Output the (X, Y) coordinate of the center of the cell containing the given text.  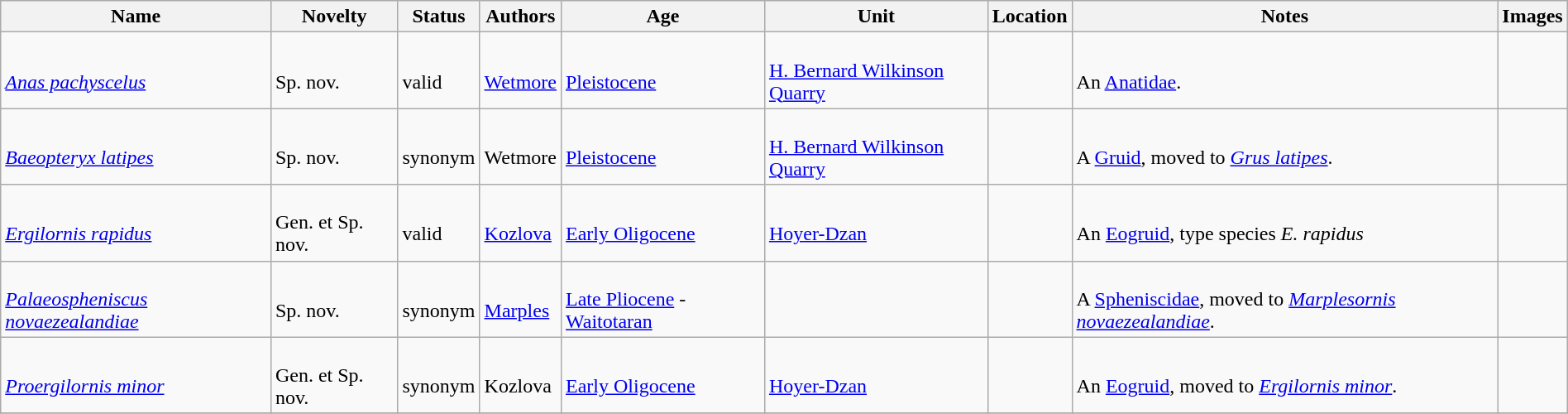
Proergilornis minor (136, 375)
Marples (520, 299)
Age (662, 17)
Anas pachyscelus (136, 70)
Status (438, 17)
A Gruid, moved to Grus latipes. (1285, 147)
Authors (520, 17)
Name (136, 17)
Palaeospheniscus novaezealandiae (136, 299)
Images (1532, 17)
Baeopteryx latipes (136, 147)
An Anatidae. (1285, 70)
Location (1030, 17)
Unit (876, 17)
Ergilornis rapidus (136, 223)
An Eogruid, moved to Ergilornis minor. (1285, 375)
Novelty (334, 17)
An Eogruid, type species E. rapidus (1285, 223)
A Spheniscidae, moved to Marplesornis novaezealandiae. (1285, 299)
Late Pliocene - Waitotaran (662, 299)
Notes (1285, 17)
